Return the [X, Y] coordinate for the center point of the cell that contains the specified text.  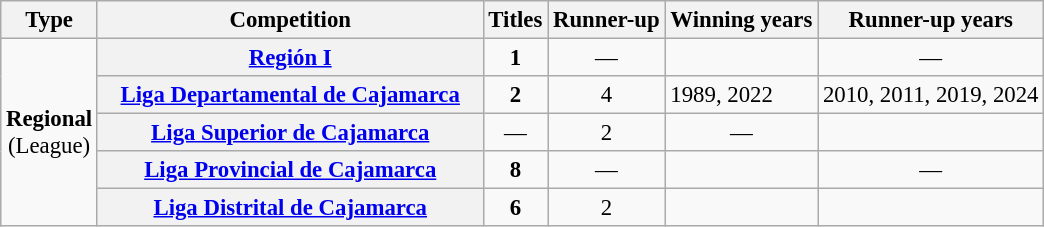
Regional(League) [50, 133]
Winning years [742, 20]
Type [50, 20]
4 [606, 95]
6 [516, 208]
Liga Provincial de Cajamarca [290, 170]
2010, 2011, 2019, 2024 [931, 95]
Runner-up years [931, 20]
Liga Distrital de Cajamarca [290, 208]
Región I [290, 58]
Competition [290, 20]
1 [516, 58]
1989, 2022 [742, 95]
8 [516, 170]
Liga Superior de Cajamarca [290, 133]
Titles [516, 20]
Runner-up [606, 20]
Liga Departamental de Cajamarca [290, 95]
